Extract the (x, y) coordinate from the center of the cell holding the provided text.  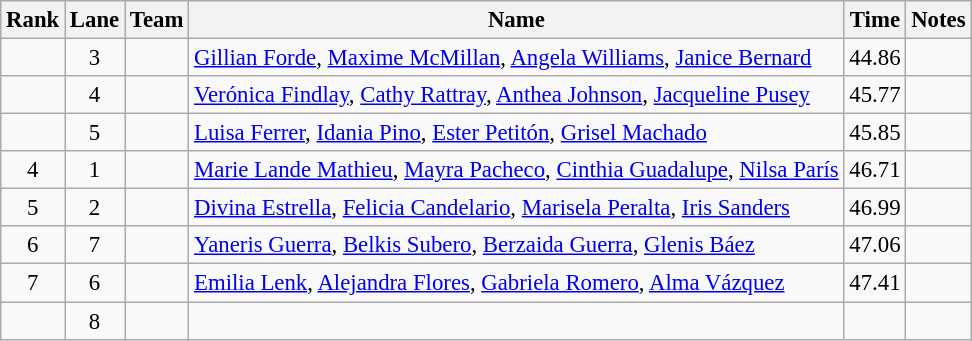
1 (95, 170)
Gillian Forde, Maxime McMillan, Angela Williams, Janice Bernard (516, 58)
47.06 (875, 245)
46.71 (875, 170)
Rank (33, 20)
2 (95, 208)
8 (95, 321)
Name (516, 20)
Luisa Ferrer, Idania Pino, Ester Petitón, Grisel Machado (516, 133)
45.77 (875, 95)
Verónica Findlay, Cathy Rattray, Anthea Johnson, Jacqueline Pusey (516, 95)
Notes (938, 20)
Yaneris Guerra, Belkis Subero, Berzaida Guerra, Glenis Báez (516, 245)
Divina Estrella, Felicia Candelario, Marisela Peralta, Iris Sanders (516, 208)
45.85 (875, 133)
47.41 (875, 283)
44.86 (875, 58)
Marie Lande Mathieu, Mayra Pacheco, Cinthia Guadalupe, Nilsa París (516, 170)
Emilia Lenk, Alejandra Flores, Gabriela Romero, Alma Vázquez (516, 283)
3 (95, 58)
Team (157, 20)
Lane (95, 20)
Time (875, 20)
46.99 (875, 208)
